Provide the (X, Y) coordinate of the cell's center where the given text is located.  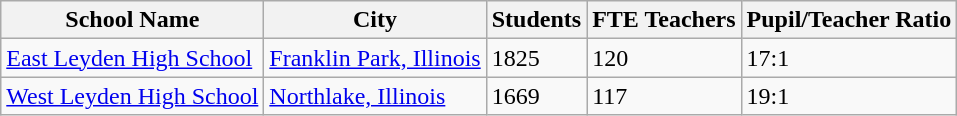
117 (664, 96)
West Leyden High School (132, 96)
1825 (536, 58)
120 (664, 58)
17:1 (849, 58)
Pupil/Teacher Ratio (849, 20)
East Leyden High School (132, 58)
City (375, 20)
School Name (132, 20)
Students (536, 20)
Northlake, Illinois (375, 96)
FTE Teachers (664, 20)
1669 (536, 96)
Franklin Park, Illinois (375, 58)
19:1 (849, 96)
